Output the (X, Y) coordinate of the center of the cell containing the given text.  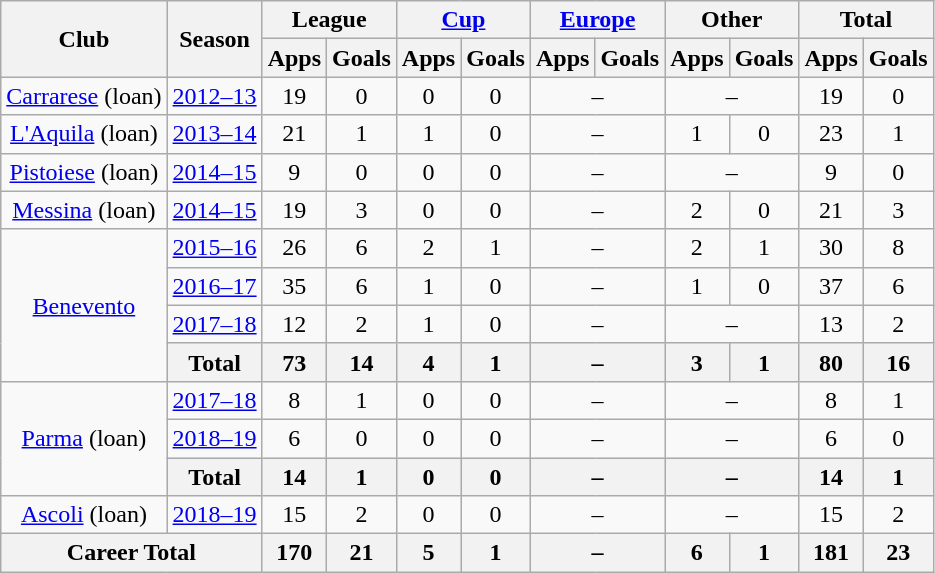
Europe (597, 20)
35 (294, 286)
Pistoiese (loan) (84, 172)
80 (831, 362)
Club (84, 39)
L'Aquila (loan) (84, 134)
Ascoli (loan) (84, 515)
Carrarese (loan) (84, 96)
2012–13 (214, 96)
12 (294, 324)
26 (294, 248)
30 (831, 248)
16 (898, 362)
5 (428, 553)
170 (294, 553)
Parma (loan) (84, 438)
Messina (loan) (84, 210)
Other (732, 20)
4 (428, 362)
2013–14 (214, 134)
Season (214, 39)
League (329, 20)
13 (831, 324)
Benevento (84, 305)
73 (294, 362)
37 (831, 286)
181 (831, 553)
2016–17 (214, 286)
Cup (463, 20)
2015–16 (214, 248)
Career Total (132, 553)
